Scan for the cell matching the given text and deliver its [x, y] coordinate at center. 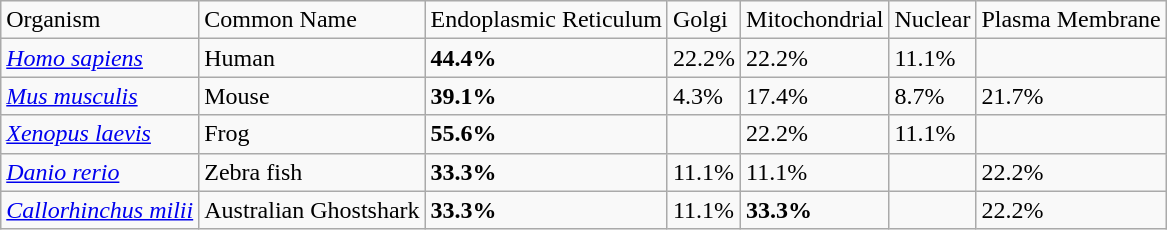
44.4% [546, 58]
21.7% [1071, 96]
17.4% [815, 96]
Plasma Membrane [1071, 20]
39.1% [546, 96]
Organism [100, 20]
4.3% [704, 96]
Human [312, 58]
Mouse [312, 96]
Danio rerio [100, 172]
Common Name [312, 20]
Xenopus laevis [100, 134]
Mus musculis [100, 96]
Nuclear [932, 20]
55.6% [546, 134]
Endoplasmic Reticulum [546, 20]
Homo sapiens [100, 58]
8.7% [932, 96]
Zebra fish [312, 172]
Mitochondrial [815, 20]
Australian Ghostshark [312, 210]
Frog [312, 134]
Golgi [704, 20]
Callorhinchus milii [100, 210]
